Return (X, Y) of the center of cell containing provided text 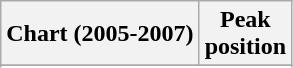
Chart (2005-2007) (100, 34)
Peakposition (245, 34)
